Search for the cell housing the specified text and yield its (X, Y) center coordinate. 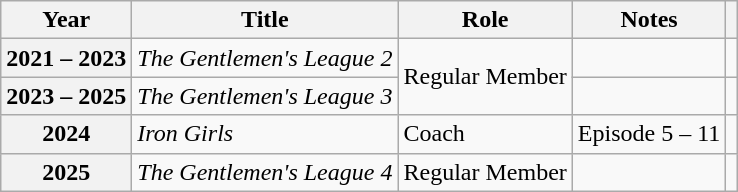
Iron Girls (265, 134)
Title (265, 20)
Notes (648, 20)
The Gentlemen's League 4 (265, 172)
Role (485, 20)
The Gentlemen's League 2 (265, 58)
Coach (485, 134)
The Gentlemen's League 3 (265, 96)
2023 – 2025 (66, 96)
2021 – 2023 (66, 58)
Year (66, 20)
2025 (66, 172)
Episode 5 – 11 (648, 134)
2024 (66, 134)
